Capture the cell that displays the provided text and extract its (x, y) central coordinate. 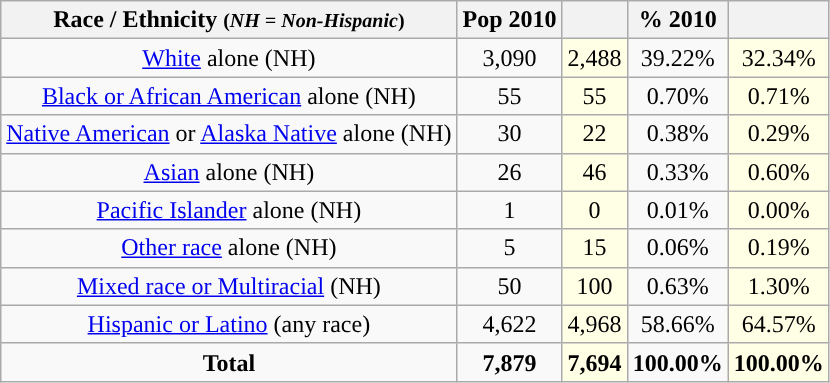
Black or African American alone (NH) (229, 96)
0.33% (678, 172)
0.60% (778, 172)
Pacific Islander alone (NH) (229, 210)
0.19% (778, 248)
0.63% (678, 286)
4,622 (510, 324)
Hispanic or Latino (any race) (229, 324)
39.22% (678, 58)
22 (594, 134)
5 (510, 248)
15 (594, 248)
7,879 (510, 362)
0.38% (678, 134)
64.57% (778, 324)
White alone (NH) (229, 58)
46 (594, 172)
32.34% (778, 58)
0.01% (678, 210)
1 (510, 210)
0.71% (778, 96)
0.00% (778, 210)
3,090 (510, 58)
% 2010 (678, 20)
Race / Ethnicity (NH = Non-Hispanic) (229, 20)
Other race alone (NH) (229, 248)
58.66% (678, 324)
1.30% (778, 286)
Pop 2010 (510, 20)
Mixed race or Multiracial (NH) (229, 286)
0 (594, 210)
50 (510, 286)
30 (510, 134)
100 (594, 286)
Asian alone (NH) (229, 172)
7,694 (594, 362)
0.70% (678, 96)
0.06% (678, 248)
Native American or Alaska Native alone (NH) (229, 134)
2,488 (594, 58)
0.29% (778, 134)
Total (229, 362)
4,968 (594, 324)
26 (510, 172)
